Extract the [x, y] coordinate from the center of the cell holding the provided text.  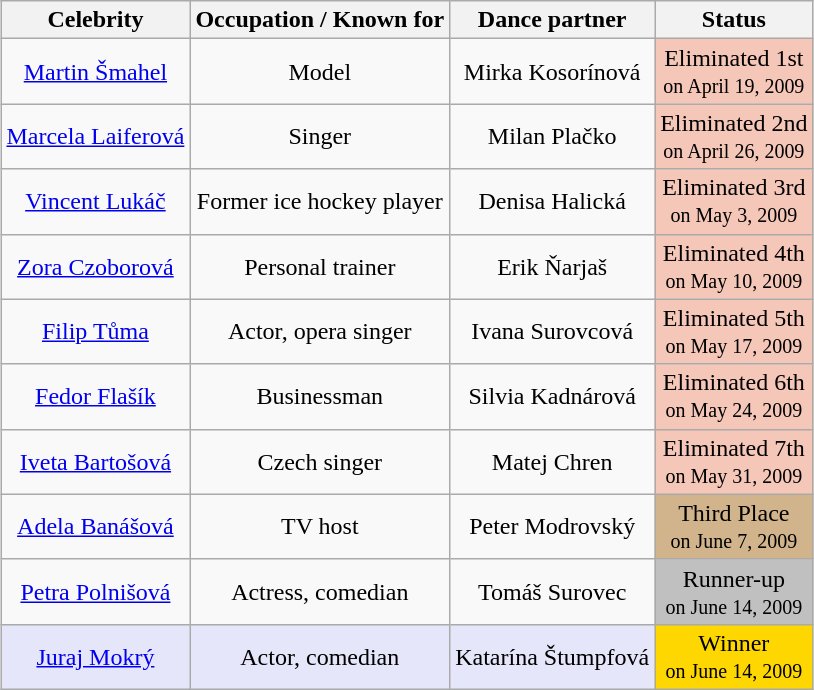
Silvia Kadnárová [552, 396]
Eliminated 7thon May 31, 2009 [734, 462]
Erik Ňarjaš [552, 266]
Occupation / Known for [320, 20]
Martin Šmahel [96, 72]
Singer [320, 136]
Third Placeon June 7, 2009 [734, 526]
Actress, comedian [320, 592]
Denisa Halická [552, 202]
Matej Chren [552, 462]
Czech singer [320, 462]
Eliminated 5thon May 17, 2009 [734, 332]
Peter Modrovský [552, 526]
TV host [320, 526]
Zora Czoborová [96, 266]
Eliminated 2ndon April 26, 2009 [734, 136]
Vincent Lukáč [96, 202]
Fedor Flašík [96, 396]
Eliminated 6thon May 24, 2009 [734, 396]
Actor, comedian [320, 656]
Marcela Laiferová [96, 136]
Petra Polnišová [96, 592]
Dance partner [552, 20]
Iveta Bartošová [96, 462]
Model [320, 72]
Former ice hockey player [320, 202]
Status [734, 20]
Adela Banášová [96, 526]
Runner-upon June 14, 2009 [734, 592]
Katarína Štumpfová [552, 656]
Eliminated 1ston April 19, 2009 [734, 72]
Personal trainer [320, 266]
Ivana Surovcová [552, 332]
Juraj Mokrý [96, 656]
Filip Tůma [96, 332]
Winneron June 14, 2009 [734, 656]
Businessman [320, 396]
Mirka Kosorínová [552, 72]
Eliminated 3rdon May 3, 2009 [734, 202]
Actor, opera singer [320, 332]
Tomáš Surovec [552, 592]
Milan Plačko [552, 136]
Eliminated 4thon May 10, 2009 [734, 266]
Celebrity [96, 20]
